Return the [X, Y] coordinate for the center point of the cell that contains the specified text.  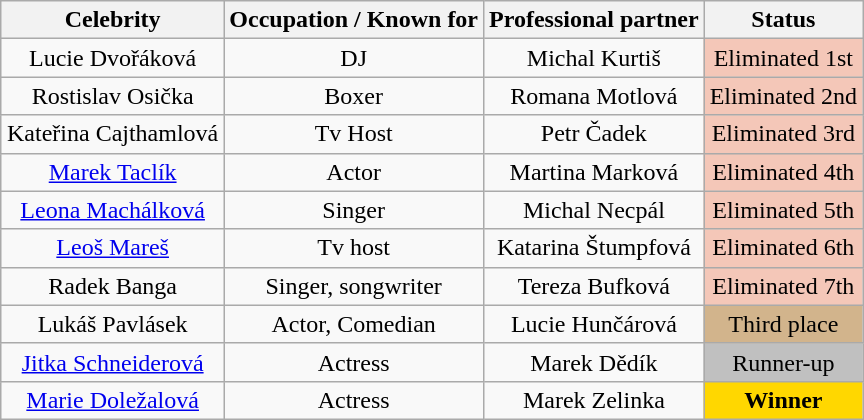
Marie Doležalová [112, 400]
Third place [783, 324]
Petr Čadek [594, 134]
Lucie Dvořáková [112, 58]
Occupation / Known for [354, 20]
DJ [354, 58]
Tereza Bufková [594, 286]
Runner-up [783, 362]
Singer, songwriter [354, 286]
Eliminated 2nd [783, 96]
Eliminated 3rd [783, 134]
Eliminated 1st [783, 58]
Michal Kurtiš [594, 58]
Actor, Comedian [354, 324]
Eliminated 4th [783, 172]
Eliminated 5th [783, 210]
Winner [783, 400]
Katarina Štumpfová [594, 248]
Tv host [354, 248]
Celebrity [112, 20]
Marek Taclík [112, 172]
Marek Zelinka [594, 400]
Romana Motlová [594, 96]
Eliminated 7th [783, 286]
Lucie Hunčárová [594, 324]
Eliminated 6th [783, 248]
Jitka Schneiderová [112, 362]
Rostislav Osička [112, 96]
Martina Marková [594, 172]
Status [783, 20]
Tv Host [354, 134]
Professional partner [594, 20]
Marek Dědík [594, 362]
Lukáš Pavlásek [112, 324]
Michal Necpál [594, 210]
Radek Banga [112, 286]
Leoš Mareš [112, 248]
Leona Machálková [112, 210]
Singer [354, 210]
Boxer [354, 96]
Actor [354, 172]
Kateřina Cajthamlová [112, 134]
